Pinpoint the cell where the given text exists, returning its (X, Y) midpoint coordinate. 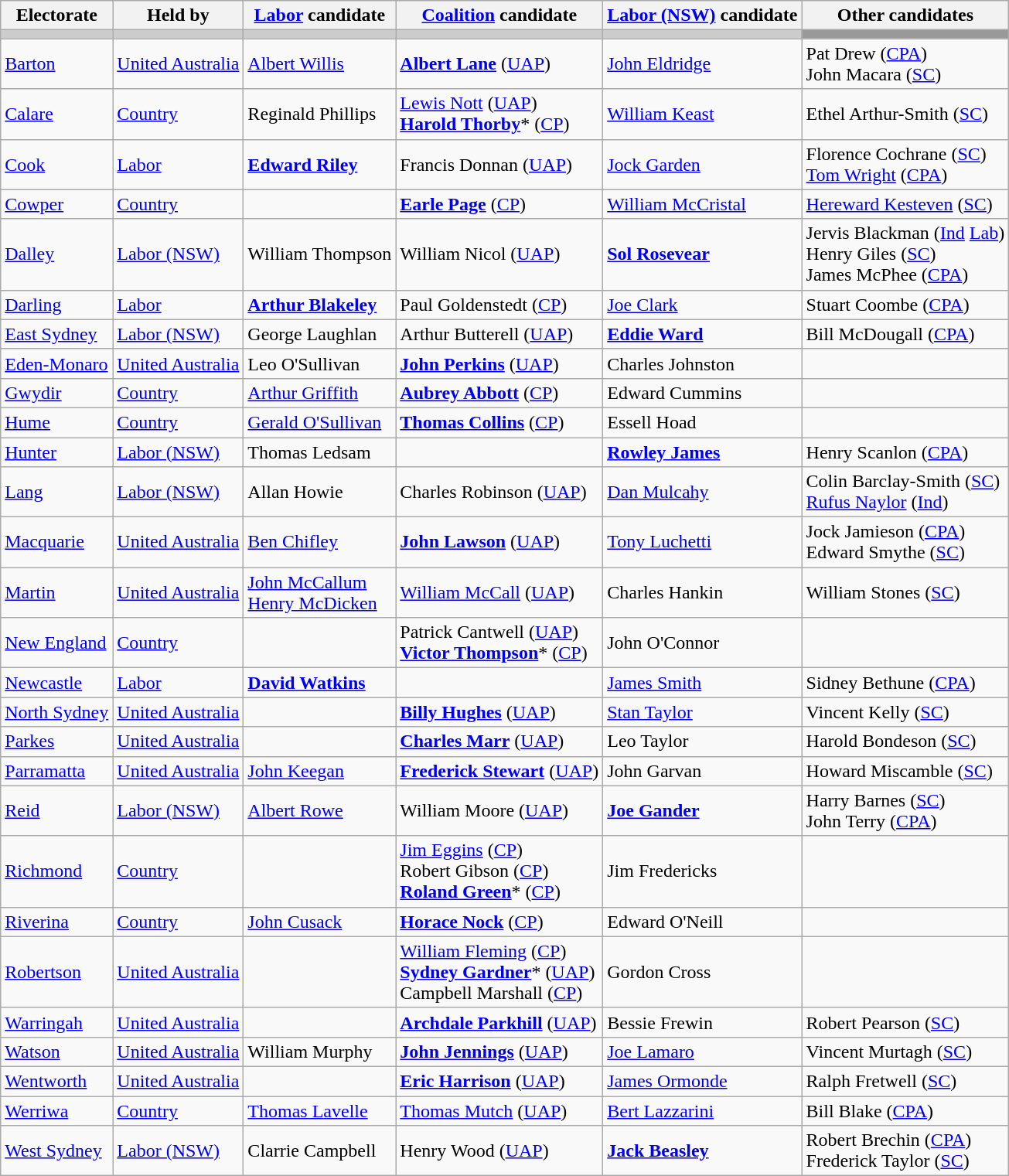
Dalley (57, 254)
Patrick Cantwell (UAP)Victor Thompson* (CP) (499, 643)
William McCall (UAP) (499, 592)
Billy Hughes (UAP) (499, 712)
David Watkins (320, 683)
William Keast (702, 114)
Archdale Parkhill (UAP) (499, 1022)
Joe Clark (702, 305)
William Moore (UAP) (499, 810)
Gerald O'Sullivan (320, 422)
Arthur Blakeley (320, 305)
North Sydney (57, 712)
Vincent Kelly (SC) (905, 712)
Essell Hoad (702, 422)
James Ormonde (702, 1081)
Jim Fredericks (702, 871)
Darling (57, 305)
Tony Luchetti (702, 543)
Leo O'Sullivan (320, 363)
Joe Lamaro (702, 1052)
William Nicol (UAP) (499, 254)
John Lawson (UAP) (499, 543)
Reid (57, 810)
John Perkins (UAP) (499, 363)
John McCallumHenry McDicken (320, 592)
Bessie Frewin (702, 1022)
Aubrey Abbott (CP) (499, 393)
Albert Lane (UAP) (499, 63)
John Cusack (320, 922)
Gordon Cross (702, 972)
Charles Johnston (702, 363)
Albert Rowe (320, 810)
Newcastle (57, 683)
Wentworth (57, 1081)
Leo Taylor (702, 741)
Parkes (57, 741)
Robert Pearson (SC) (905, 1022)
Stuart Coombe (CPA) (905, 305)
Jock Garden (702, 164)
Martin (57, 592)
Albert Willis (320, 63)
William Thompson (320, 254)
Charles Marr (UAP) (499, 741)
Francis Donnan (UAP) (499, 164)
Ethel Arthur-Smith (SC) (905, 114)
Vincent Murtagh (SC) (905, 1052)
Electorate (57, 15)
William McCristal (702, 204)
John Keegan (320, 771)
Earle Page (CP) (499, 204)
James Smith (702, 683)
Robertson (57, 972)
Watson (57, 1052)
Harold Bondeson (SC) (905, 741)
Hereward Kesteven (SC) (905, 204)
Edward Cummins (702, 393)
Paul Goldenstedt (CP) (499, 305)
Sidney Bethune (CPA) (905, 683)
Hume (57, 422)
Held by (178, 15)
Macquarie (57, 543)
Thomas Ledsam (320, 452)
Charles Robinson (UAP) (499, 492)
Eden-Monaro (57, 363)
Labor candidate (320, 15)
Cook (57, 164)
Parramatta (57, 771)
Allan Howie (320, 492)
John Jennings (UAP) (499, 1052)
Edward O'Neill (702, 922)
Ralph Fretwell (SC) (905, 1081)
Pat Drew (CPA)John Macara (SC) (905, 63)
William Stones (SC) (905, 592)
John Eldridge (702, 63)
Frederick Stewart (UAP) (499, 771)
East Sydney (57, 334)
Edward Riley (320, 164)
Jack Beasley (702, 1150)
Gwydir (57, 393)
Coalition candidate (499, 15)
Howard Miscamble (SC) (905, 771)
George Laughlan (320, 334)
Ben Chifley (320, 543)
Harry Barnes (SC)John Terry (CPA) (905, 810)
Joe Gander (702, 810)
Arthur Griffith (320, 393)
Labor (NSW) candidate (702, 15)
Cowper (57, 204)
John Garvan (702, 771)
Thomas Lavelle (320, 1111)
Arthur Butterell (UAP) (499, 334)
New England (57, 643)
John O'Connor (702, 643)
Other candidates (905, 15)
Riverina (57, 922)
Charles Hankin (702, 592)
Calare (57, 114)
Stan Taylor (702, 712)
Clarrie Campbell (320, 1150)
Lang (57, 492)
Reginald Phillips (320, 114)
Jock Jamieson (CPA)Edward Smythe (SC) (905, 543)
Thomas Mutch (UAP) (499, 1111)
Thomas Collins (CP) (499, 422)
Lewis Nott (UAP)Harold Thorby* (CP) (499, 114)
Colin Barclay-Smith (SC)Rufus Naylor (Ind) (905, 492)
Florence Cochrane (SC)Tom Wright (CPA) (905, 164)
Sol Rosevear (702, 254)
Bill McDougall (CPA) (905, 334)
Bill Blake (CPA) (905, 1111)
Henry Wood (UAP) (499, 1150)
Henry Scanlon (CPA) (905, 452)
Warringah (57, 1022)
Richmond (57, 871)
Hunter (57, 452)
Eric Harrison (UAP) (499, 1081)
William Murphy (320, 1052)
Robert Brechin (CPA)Frederick Taylor (SC) (905, 1150)
Eddie Ward (702, 334)
Horace Nock (CP) (499, 922)
Werriwa (57, 1111)
Jervis Blackman (Ind Lab)Henry Giles (SC)James McPhee (CPA) (905, 254)
Bert Lazzarini (702, 1111)
West Sydney (57, 1150)
Jim Eggins (CP)Robert Gibson (CP)Roland Green* (CP) (499, 871)
William Fleming (CP)Sydney Gardner* (UAP)Campbell Marshall (CP) (499, 972)
Barton (57, 63)
Dan Mulcahy (702, 492)
Rowley James (702, 452)
